Provide the [X, Y] coordinate of the cell's center where the given text is located.  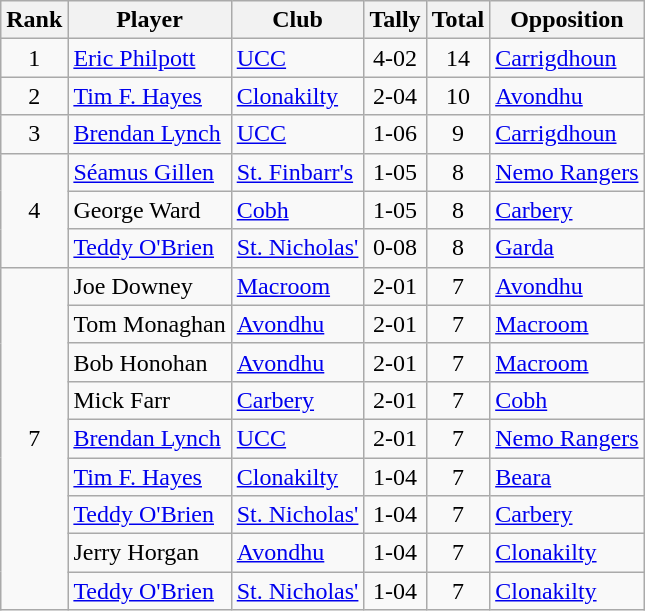
Club [298, 20]
Tally [395, 20]
Joe Downey [150, 286]
Séamus Gillen [150, 172]
4 [34, 210]
2-04 [395, 96]
Rank [34, 20]
Mick Farr [150, 400]
0-08 [395, 248]
2 [34, 96]
Jerry Horgan [150, 553]
9 [458, 134]
Beara [567, 477]
1-06 [395, 134]
Eric Philpott [150, 58]
14 [458, 58]
St. Finbarr's [298, 172]
Opposition [567, 20]
Garda [567, 248]
10 [458, 96]
Bob Honohan [150, 362]
Tom Monaghan [150, 324]
4-02 [395, 58]
Total [458, 20]
Player [150, 20]
George Ward [150, 210]
3 [34, 134]
1 [34, 58]
